Identify which cell holds the provided text, then report its [x, y] central coordinate. 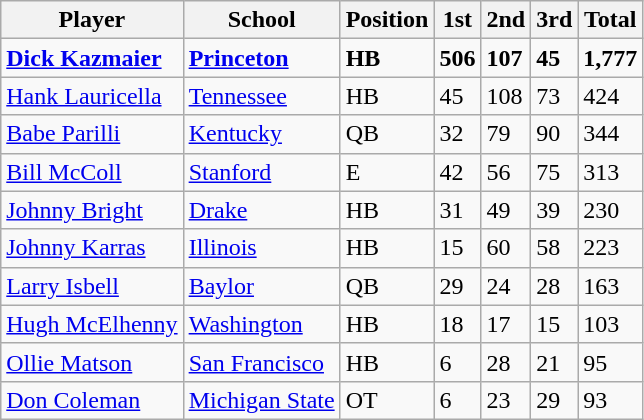
93 [610, 400]
Johnny Karras [92, 248]
San Francisco [262, 362]
Total [610, 20]
73 [554, 96]
Bill McColl [92, 172]
Illinois [262, 248]
230 [610, 210]
506 [458, 58]
Michigan State [262, 400]
31 [458, 210]
95 [610, 362]
49 [506, 210]
Washington [262, 324]
103 [610, 324]
344 [610, 134]
424 [610, 96]
24 [506, 286]
Baylor [262, 286]
Position [387, 20]
58 [554, 248]
Babe Parilli [92, 134]
Hugh McElhenny [92, 324]
313 [610, 172]
Drake [262, 210]
17 [506, 324]
Tennessee [262, 96]
Hank Lauricella [92, 96]
18 [458, 324]
1st [458, 20]
42 [458, 172]
Johnny Bright [92, 210]
OT [387, 400]
3rd [554, 20]
Kentucky [262, 134]
Player [92, 20]
Stanford [262, 172]
Larry Isbell [92, 286]
90 [554, 134]
Princeton [262, 58]
School [262, 20]
Dick Kazmaier [92, 58]
32 [458, 134]
39 [554, 210]
Ollie Matson [92, 362]
2nd [506, 20]
75 [554, 172]
E [387, 172]
Don Coleman [92, 400]
107 [506, 58]
56 [506, 172]
79 [506, 134]
223 [610, 248]
23 [506, 400]
163 [610, 286]
108 [506, 96]
21 [554, 362]
60 [506, 248]
1,777 [610, 58]
